Detect which cell encompasses the target text, then output its (X, Y) center coordinate. 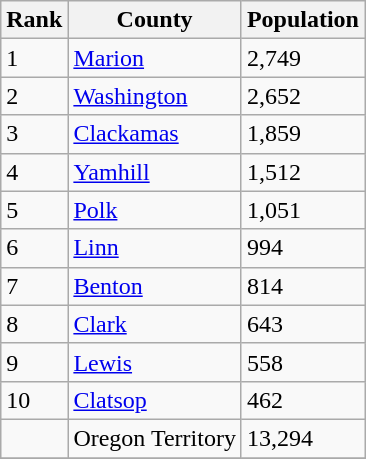
5 (34, 210)
Lewis (155, 362)
Marion (155, 58)
Population (302, 20)
1 (34, 58)
9 (34, 362)
Clatsop (155, 400)
Rank (34, 20)
994 (302, 248)
Washington (155, 96)
Polk (155, 210)
13,294 (302, 438)
4 (34, 172)
7 (34, 286)
1,051 (302, 210)
558 (302, 362)
3 (34, 134)
6 (34, 248)
1,859 (302, 134)
Yamhill (155, 172)
2,652 (302, 96)
2,749 (302, 58)
2 (34, 96)
Benton (155, 286)
Clark (155, 324)
Clackamas (155, 134)
643 (302, 324)
Linn (155, 248)
462 (302, 400)
Oregon Territory (155, 438)
814 (302, 286)
1,512 (302, 172)
County (155, 20)
10 (34, 400)
8 (34, 324)
